Locate the cell with the specified text and output its (X, Y) center coordinate. 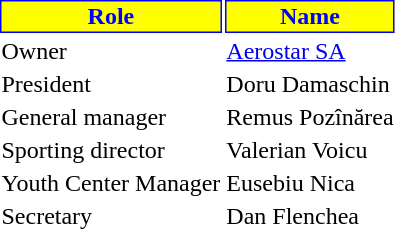
Owner (111, 51)
Youth Center Manager (111, 183)
Name (310, 16)
General manager (111, 117)
President (111, 84)
Eusebiu Nica (310, 183)
Aerostar SA (310, 51)
Valerian Voicu (310, 150)
Doru Damaschin (310, 84)
Sporting director (111, 150)
Role (111, 16)
Remus Pozînărea (310, 117)
